Provide the [x, y] coordinate of the cell's center where the given text is located.  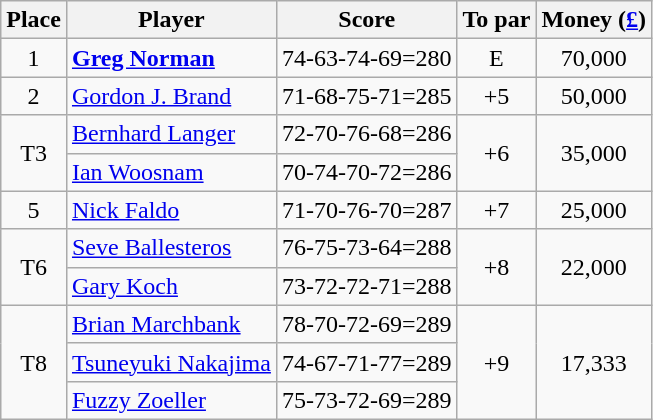
2 [34, 96]
5 [34, 210]
75-73-72-69=289 [366, 400]
Player [171, 20]
76-75-73-64=288 [366, 248]
+9 [496, 362]
Seve Ballesteros [171, 248]
71-68-75-71=285 [366, 96]
Greg Norman [171, 58]
+7 [496, 210]
Fuzzy Zoeller [171, 400]
70-74-70-72=286 [366, 172]
Nick Faldo [171, 210]
Score [366, 20]
Ian Woosnam [171, 172]
Bernhard Langer [171, 134]
78-70-72-69=289 [366, 324]
Gary Koch [171, 286]
72-70-76-68=286 [366, 134]
+5 [496, 96]
50,000 [594, 96]
35,000 [594, 153]
Money (£) [594, 20]
T6 [34, 267]
25,000 [594, 210]
E [496, 58]
17,333 [594, 362]
22,000 [594, 267]
Brian Marchbank [171, 324]
1 [34, 58]
T3 [34, 153]
To par [496, 20]
+6 [496, 153]
74-67-71-77=289 [366, 362]
Gordon J. Brand [171, 96]
73-72-72-71=288 [366, 286]
74-63-74-69=280 [366, 58]
71-70-76-70=287 [366, 210]
Place [34, 20]
Tsuneyuki Nakajima [171, 362]
T8 [34, 362]
70,000 [594, 58]
+8 [496, 267]
